Scan for the cell matching the given text and deliver its [X, Y] coordinate at center. 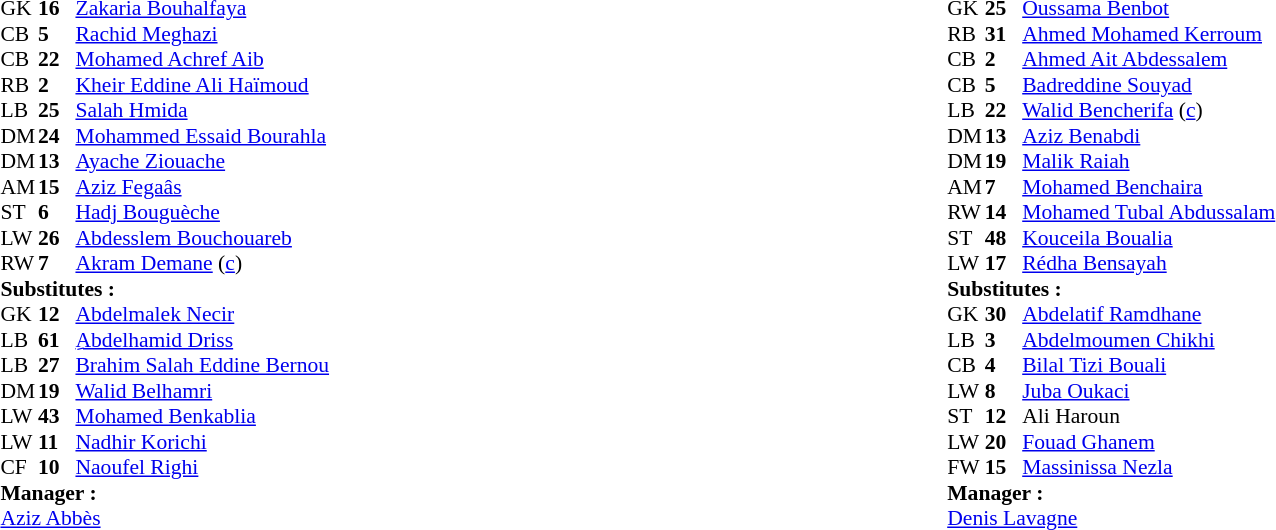
Bilal Tizi Bouali [1148, 365]
Naoufel Righi [202, 467]
10 [57, 467]
Ayache Ziouache [202, 161]
Walid Bencherifa (c) [1148, 111]
17 [1004, 263]
Salah Hmida [202, 111]
31 [1004, 34]
Mohamed Benkablia [202, 417]
Rachid Meghazi [202, 34]
8 [1004, 391]
48 [1004, 238]
Mohamed Benchaira [1148, 187]
Aziz Fegaâs [202, 187]
Abdelmalek Necir [202, 315]
43 [57, 417]
Aziz Benabdi [1148, 136]
Mohamed Achref Aib [202, 59]
Mohamed Tubal Abdussalam [1148, 213]
11 [57, 442]
30 [1004, 315]
FW [966, 467]
ِAbdelhamid Driss [202, 340]
20 [1004, 442]
3 [1004, 340]
25 [57, 111]
24 [57, 136]
14 [1004, 213]
Badreddine Souyad [1148, 85]
Fouad Ghanem [1148, 442]
Ahmed Mohamed Kerroum [1148, 34]
Nadhir Korichi [202, 442]
Walid Belhamri [202, 391]
Akram Demane (c) [202, 263]
4 [1004, 365]
Hadj Bouguèche [202, 213]
Abdelmoumen Chikhi [1148, 340]
Mohammed Essaid Bourahla [202, 136]
Juba Oukaci [1148, 391]
Rédha Bensayah [1148, 263]
Ahmed Ait Abdessalem [1148, 59]
26 [57, 238]
6 [57, 213]
Brahim Salah Eddine Bernou [202, 365]
Abdesslem Bouchouareb [202, 238]
Ali Haroun [1148, 417]
Massinissa Nezla [1148, 467]
Abdelatif Ramdhane [1148, 315]
Kouceila Boualia [1148, 238]
Malik Raiah [1148, 161]
CF [19, 467]
Kheir Eddine Ali Haïmoud [202, 85]
27 [57, 365]
61 [57, 340]
